For the text-containing cell, return its midpoint in (X, Y) coordinate format. 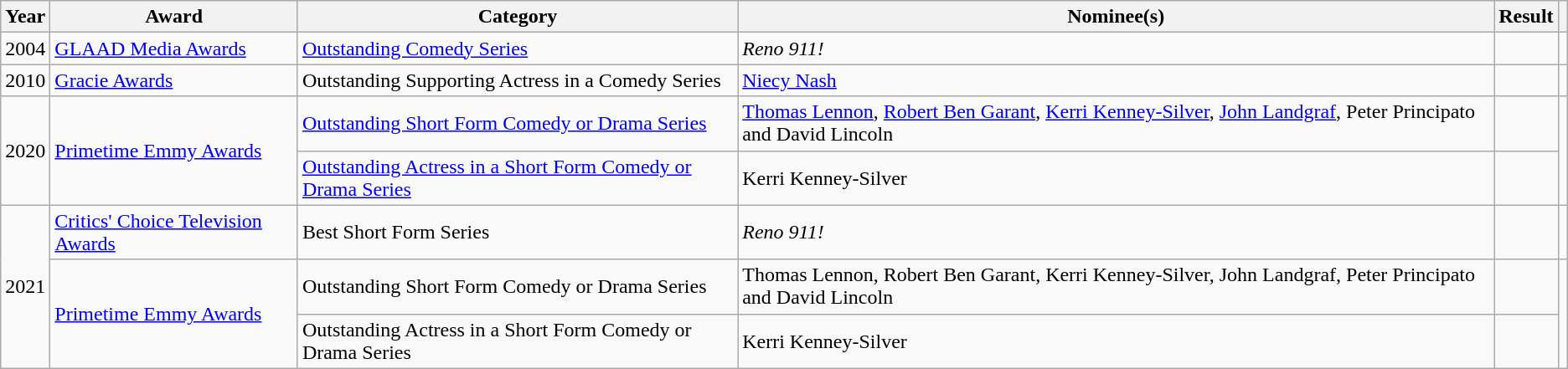
Outstanding Supporting Actress in a Comedy Series (518, 80)
Result (1526, 17)
Niecy Nash (1116, 80)
Year (25, 17)
2021 (25, 286)
Award (174, 17)
2004 (25, 49)
Best Short Form Series (518, 233)
Nominee(s) (1116, 17)
Outstanding Comedy Series (518, 49)
Gracie Awards (174, 80)
Category (518, 17)
2010 (25, 80)
GLAAD Media Awards (174, 49)
Critics' Choice Television Awards (174, 233)
2020 (25, 151)
